Provide the (X, Y) coordinate of the cell's center where the given text is located.  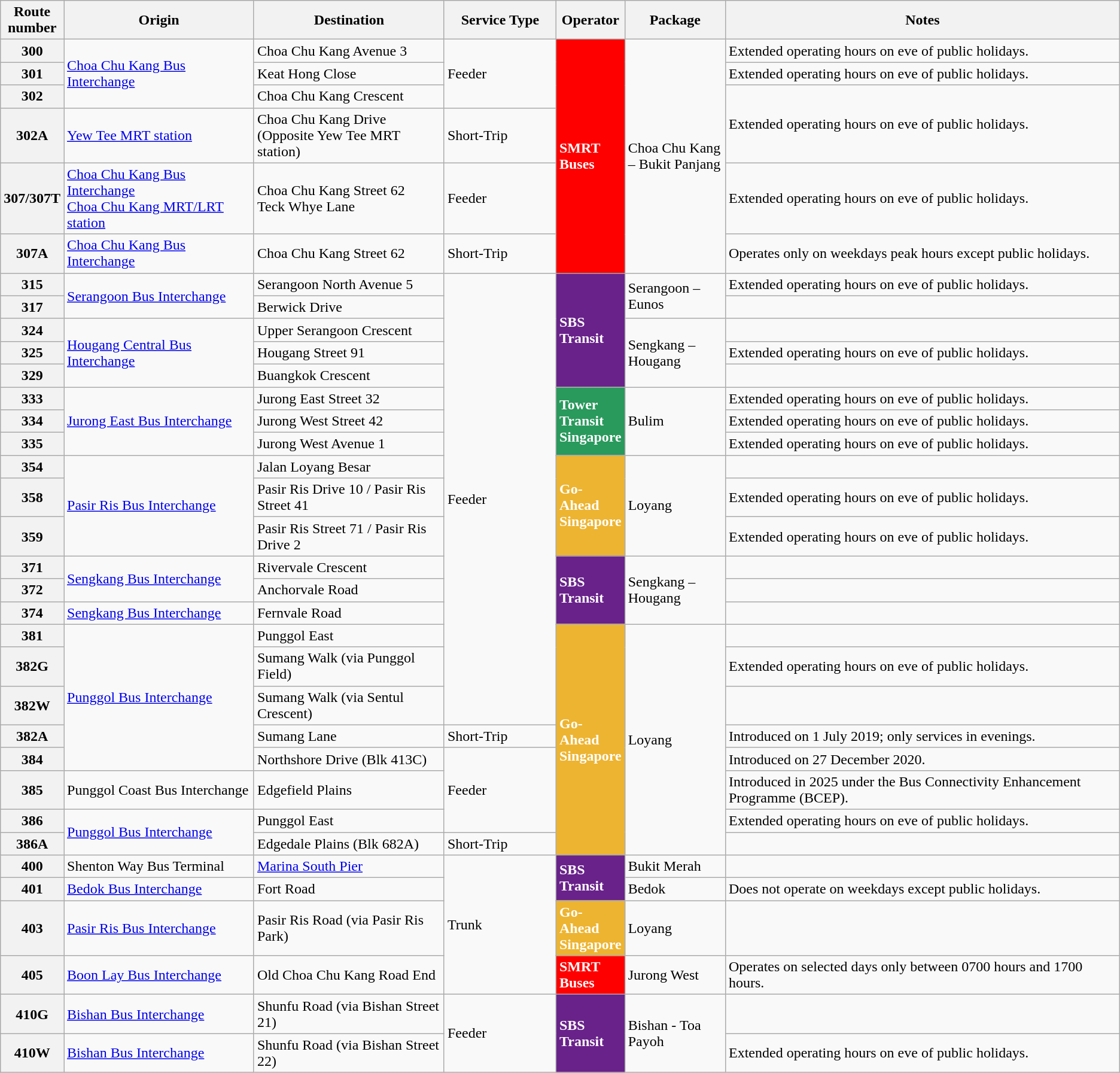
Introduced on 27 December 2020. (923, 759)
Choa Chu Kang Street 62Teck Whye Lane (349, 199)
400 (32, 867)
Pasir Ris Street 71 / Pasir Ris Drive 2 (349, 536)
Edgefield Plains (349, 790)
302A (32, 135)
Jurong West Street 42 (349, 421)
405 (32, 975)
Pasir Ris Drive 10 / Pasir Ris Street 41 (349, 498)
Boon Lay Bus Interchange (159, 975)
Bulim (675, 421)
Hougang Central Bus Interchange (159, 352)
372 (32, 590)
307A (32, 254)
386A (32, 843)
307/307T (32, 199)
Package (675, 20)
Fort Road (349, 889)
329 (32, 375)
Service Type (500, 20)
Choa Chu Kang Drive (Opposite Yew Tee MRT station) (349, 135)
Choa Chu Kang – Bukit Panjang (675, 156)
Sumang Walk (via Sentul Crescent) (349, 705)
Choa Chu Kang Avenue 3 (349, 51)
315 (32, 284)
Introduced in 2025 under the Bus Connectivity Enhancement Programme (BCEP). (923, 790)
334 (32, 421)
300 (32, 51)
Bishan - Toa Payoh (675, 1034)
301 (32, 74)
Upper Serangoon Crescent (349, 330)
Punggol Coast Bus Interchange (159, 790)
Operates only on weekdays peak hours except public holidays. (923, 254)
Jurong West (675, 975)
Anchorvale Road (349, 590)
Choa Chu Kang Street 62 (349, 254)
381 (32, 636)
Sumang Lane (349, 736)
Does not operate on weekdays except public holidays. (923, 889)
403 (32, 928)
Rivervale Crescent (349, 567)
333 (32, 398)
Northshore Drive (Blk 413C) (349, 759)
Jurong West Avenue 1 (349, 444)
Pasir Ris Road (via Pasir Ris Park) (349, 928)
Old Choa Chu Kang Road End (349, 975)
Serangoon North Avenue 5 (349, 284)
Serangoon Bus Interchange (159, 296)
382W (32, 705)
Serangoon – Eunos (675, 296)
410G (32, 1014)
Shunfu Road (via Bishan Street 22) (349, 1053)
Jalan Loyang Besar (349, 467)
Notes (923, 20)
Choa Chu Kang Bus InterchangeChoa Chu Kang MRT/LRT station (159, 199)
401 (32, 889)
358 (32, 498)
335 (32, 444)
Tower Transit Singapore (590, 421)
Destination (349, 20)
359 (32, 536)
Marina South Pier (349, 867)
Edgedale Plains (Blk 682A) (349, 843)
384 (32, 759)
382A (32, 736)
Berwick Drive (349, 307)
317 (32, 307)
Jurong East Street 32 (349, 398)
324 (32, 330)
Buangkok Crescent (349, 375)
Shenton Way Bus Terminal (159, 867)
Hougang Street 91 (349, 352)
Operator (590, 20)
Trunk (500, 925)
386 (32, 820)
Operates on selected days only between 0700 hours and 1700 hours. (923, 975)
Introduced on 1 July 2019; only services in evenings. (923, 736)
371 (32, 567)
Routenumber (32, 20)
382G (32, 667)
325 (32, 352)
374 (32, 613)
385 (32, 790)
Keat Hong Close (349, 74)
302 (32, 96)
Bukit Merah (675, 867)
Bedok Bus Interchange (159, 889)
410W (32, 1053)
354 (32, 467)
Origin (159, 20)
Choa Chu Kang Crescent (349, 96)
Sumang Walk (via Punggol Field) (349, 667)
Shunfu Road (via Bishan Street 21) (349, 1014)
Yew Tee MRT station (159, 135)
Fernvale Road (349, 613)
Jurong East Bus Interchange (159, 421)
Bedok (675, 889)
